Capture the cell that displays the provided text and extract its (X, Y) central coordinate. 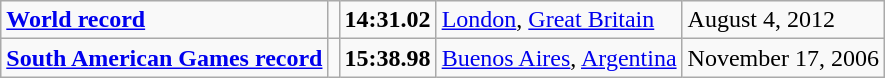
Buenos Aires, Argentina (559, 58)
November 17, 2006 (783, 58)
14:31.02 (388, 20)
World record (164, 20)
August 4, 2012 (783, 20)
15:38.98 (388, 58)
London, Great Britain (559, 20)
South American Games record (164, 58)
